For the text-containing cell, return its midpoint in (x, y) coordinate format. 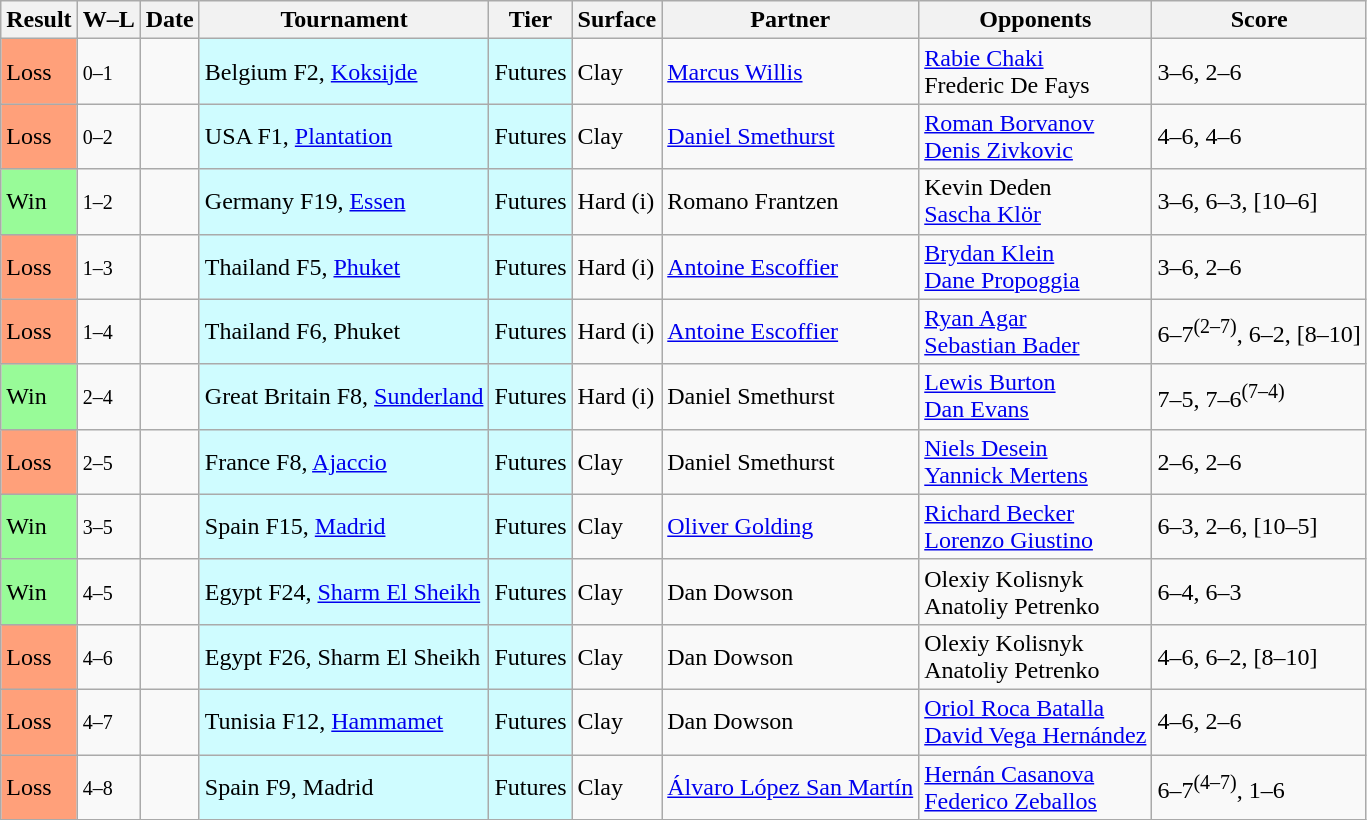
Marcus Willis (790, 72)
2–4 (108, 396)
6–7(2–7), 6–2, [8–10] (1259, 332)
Romano Frantzen (790, 202)
Opponents (1036, 20)
Result (39, 20)
Partner (790, 20)
W–L (108, 20)
Thailand F5, Phuket (344, 266)
Roman Borvanov Denis Zivkovic (1036, 136)
Niels Desein Yannick Mertens (1036, 462)
4–6 (108, 656)
4–6, 2–6 (1259, 722)
4–7 (108, 722)
6–4, 6–3 (1259, 592)
Lewis Burton Dan Evans (1036, 396)
Egypt F24, Sharm El Sheikh (344, 592)
Thailand F6, Phuket (344, 332)
1–3 (108, 266)
Tournament (344, 20)
Surface (617, 20)
Egypt F26, Sharm El Sheikh (344, 656)
USA F1, Plantation (344, 136)
Oriol Roca Batalla David Vega Hernández (1036, 722)
1–2 (108, 202)
6–3, 2–6, [10–5] (1259, 526)
Oliver Golding (790, 526)
Tunisia F12, Hammamet (344, 722)
7–5, 7–6(7–4) (1259, 396)
Hernán Casanova Federico Zeballos (1036, 786)
0–1 (108, 72)
Brydan Klein Dane Propoggia (1036, 266)
2–5 (108, 462)
Tier (530, 20)
6–7(4–7), 1–6 (1259, 786)
Kevin Deden Sascha Klör (1036, 202)
Spain F9, Madrid (344, 786)
4–5 (108, 592)
Ryan Agar Sebastian Bader (1036, 332)
Germany F19, Essen (344, 202)
1–4 (108, 332)
4–8 (108, 786)
Score (1259, 20)
Richard Becker Lorenzo Giustino (1036, 526)
Spain F15, Madrid (344, 526)
0–2 (108, 136)
Belgium F2, Koksijde (344, 72)
Álvaro López San Martín (790, 786)
Rabie Chaki Frederic De Fays (1036, 72)
Great Britain F8, Sunderland (344, 396)
2–6, 2–6 (1259, 462)
Date (170, 20)
3–5 (108, 526)
4–6, 6–2, [8–10] (1259, 656)
4–6, 4–6 (1259, 136)
France F8, Ajaccio (344, 462)
3–6, 6–3, [10–6] (1259, 202)
